Detect which cell encompasses the target text, then output its (X, Y) center coordinate. 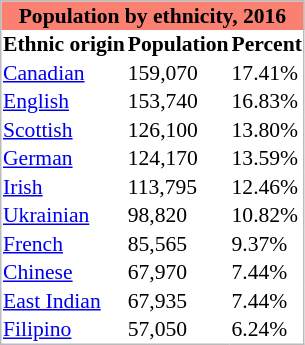
Ukrainian (64, 215)
159,070 (178, 72)
Chinese (64, 272)
Population (178, 44)
French (64, 244)
9.37% (267, 244)
Canadian (64, 72)
67,935 (178, 300)
Population by ethnicity, 2016 (152, 16)
English (64, 101)
126,100 (178, 130)
153,740 (178, 101)
Irish (64, 186)
17.41% (267, 72)
13.80% (267, 130)
67,970 (178, 272)
6.24% (267, 330)
Ethnic origin (64, 44)
57,050 (178, 330)
Percent (267, 44)
85,565 (178, 244)
98,820 (178, 215)
Scottish (64, 130)
13.59% (267, 158)
16.83% (267, 101)
124,170 (178, 158)
12.46% (267, 186)
10.82% (267, 215)
113,795 (178, 186)
East Indian (64, 300)
German (64, 158)
Filipino (64, 330)
